From the cell containing the given text, extract its center point as (X, Y) coordinate. 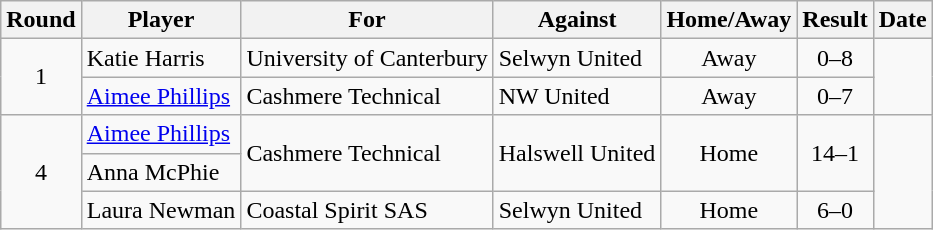
0–7 (835, 96)
NW United (577, 96)
University of Canterbury (367, 58)
Round (41, 20)
Katie Harris (161, 58)
1 (41, 77)
Laura Newman (161, 210)
For (367, 20)
Result (835, 20)
Player (161, 20)
Halswell United (577, 153)
Home/Away (729, 20)
Date (902, 20)
4 (41, 172)
Coastal Spirit SAS (367, 210)
Anna McPhie (161, 172)
6–0 (835, 210)
0–8 (835, 58)
Against (577, 20)
14–1 (835, 153)
